Return [X, Y] of the center of cell containing provided text 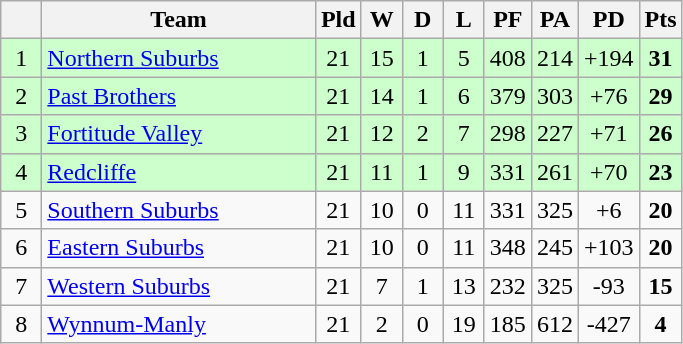
14 [382, 96]
379 [508, 96]
W [382, 20]
612 [554, 324]
L [464, 20]
29 [660, 96]
12 [382, 134]
+6 [608, 210]
26 [660, 134]
Pld [338, 20]
Northern Suburbs [179, 58]
D [422, 20]
+71 [608, 134]
Team [179, 20]
Western Suburbs [179, 286]
Wynnum-Manly [179, 324]
9 [464, 172]
-427 [608, 324]
Pts [660, 20]
Fortitude Valley [179, 134]
23 [660, 172]
+103 [608, 248]
Eastern Suburbs [179, 248]
261 [554, 172]
+194 [608, 58]
232 [508, 286]
31 [660, 58]
408 [508, 58]
245 [554, 248]
PD [608, 20]
214 [554, 58]
19 [464, 324]
303 [554, 96]
227 [554, 134]
-93 [608, 286]
185 [508, 324]
8 [22, 324]
Redcliffe [179, 172]
PA [554, 20]
+70 [608, 172]
348 [508, 248]
3 [22, 134]
Past Brothers [179, 96]
13 [464, 286]
298 [508, 134]
Southern Suburbs [179, 210]
PF [508, 20]
+76 [608, 96]
